For the text-containing cell, return its midpoint in [X, Y] coordinate format. 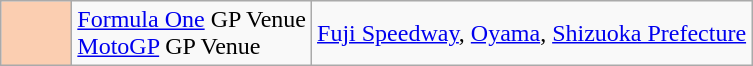
Formula One GP VenueMotoGP GP Venue [192, 34]
Fuji Speedway, Oyama, Shizuoka Prefecture [532, 34]
